Detect which cell encompasses the target text, then output its (X, Y) center coordinate. 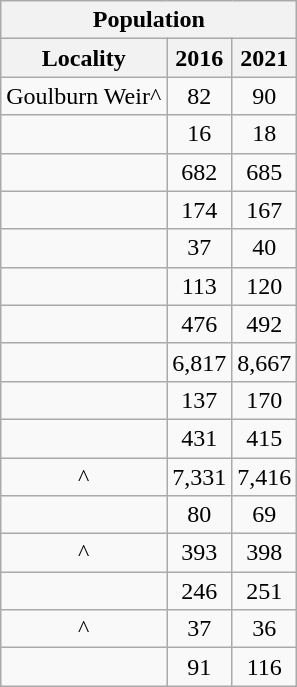
137 (200, 400)
8,667 (264, 362)
120 (264, 286)
476 (200, 324)
492 (264, 324)
685 (264, 172)
91 (200, 667)
Population (149, 20)
69 (264, 515)
40 (264, 248)
174 (200, 210)
393 (200, 553)
398 (264, 553)
80 (200, 515)
116 (264, 667)
682 (200, 172)
2021 (264, 58)
2016 (200, 58)
246 (200, 591)
7,331 (200, 477)
167 (264, 210)
415 (264, 438)
90 (264, 96)
36 (264, 629)
18 (264, 134)
Goulburn Weir^ (84, 96)
170 (264, 400)
16 (200, 134)
113 (200, 286)
251 (264, 591)
6,817 (200, 362)
7,416 (264, 477)
82 (200, 96)
431 (200, 438)
Locality (84, 58)
